Find where the given text appears and provide that cell's center as (x, y) coordinate. 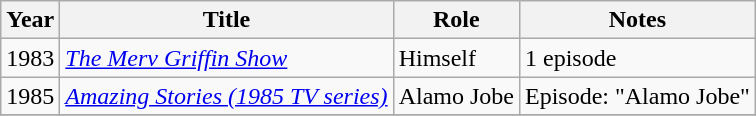
1985 (30, 96)
Title (226, 20)
Amazing Stories (1985 TV series) (226, 96)
Alamo Jobe (456, 96)
1 episode (637, 58)
Year (30, 20)
Role (456, 20)
1983 (30, 58)
The Merv Griffin Show (226, 58)
Episode: "Alamo Jobe" (637, 96)
Notes (637, 20)
Himself (456, 58)
